Capture the cell that displays the provided text and extract its (X, Y) central coordinate. 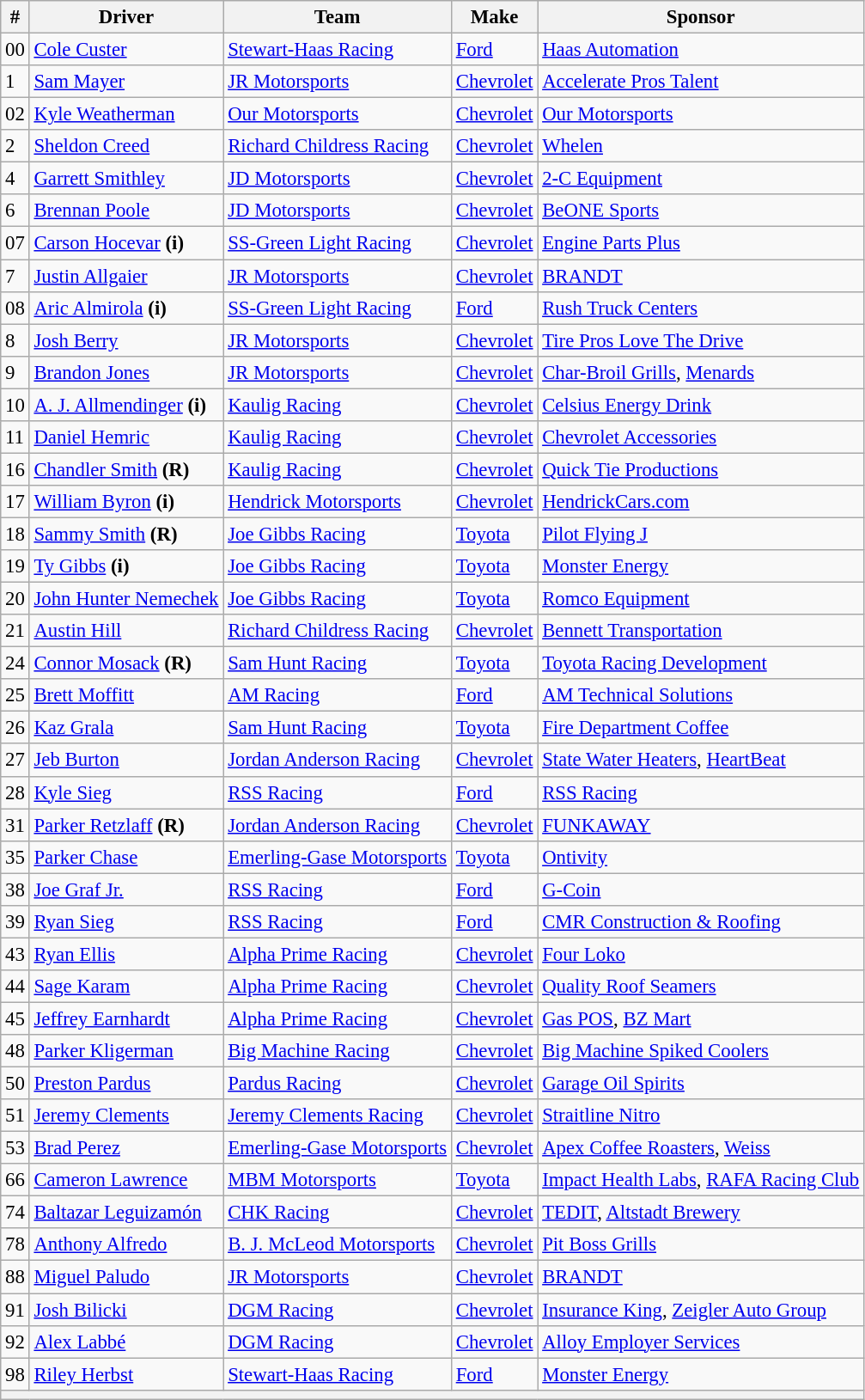
Alex Labbé (126, 1342)
Aric Almirola (i) (126, 308)
Kyle Weatherman (126, 114)
Straitline Nitro (701, 1116)
Big Machine Racing (338, 1051)
Miguel Paludo (126, 1277)
TEDIT, Altstadt Brewery (701, 1213)
HendrickCars.com (701, 502)
Jeremy Clements Racing (338, 1116)
27 (15, 761)
G-Coin (701, 890)
31 (15, 825)
Ontivity (701, 857)
Joe Graf Jr. (126, 890)
Riley Herbst (126, 1374)
A. J. Allmendinger (i) (126, 405)
Gas POS, BZ Mart (701, 1018)
Connor Mosack (R) (126, 663)
Hendrick Motorsports (338, 502)
Parker Chase (126, 857)
Make (494, 17)
51 (15, 1116)
John Hunter Nemechek (126, 599)
Rush Truck Centers (701, 308)
Josh Berry (126, 340)
00 (15, 50)
Apex Coffee Roasters, Weiss (701, 1148)
4 (15, 179)
Ryan Ellis (126, 954)
Pardus Racing (338, 1084)
Impact Health Labs, RAFA Racing Club (701, 1180)
Pit Boss Grills (701, 1245)
Garrett Smithley (126, 179)
19 (15, 566)
9 (15, 372)
State Water Heaters, HeartBeat (701, 761)
20 (15, 599)
BeONE Sports (701, 211)
Team (338, 17)
Daniel Hemric (126, 437)
28 (15, 792)
MBM Motorsports (338, 1180)
Accelerate Pros Talent (701, 82)
Cole Custer (126, 50)
91 (15, 1310)
17 (15, 502)
Romco Equipment (701, 599)
92 (15, 1342)
48 (15, 1051)
98 (15, 1374)
44 (15, 987)
39 (15, 922)
Anthony Alfredo (126, 1245)
8 (15, 340)
Ty Gibbs (i) (126, 566)
Quick Tie Productions (701, 469)
Bennett Transportation (701, 631)
Sponsor (701, 17)
Preston Pardus (126, 1084)
50 (15, 1084)
45 (15, 1018)
Char-Broil Grills, Menards (701, 372)
21 (15, 631)
2-C Equipment (701, 179)
CMR Construction & Roofing (701, 922)
Celsius Energy Drink (701, 405)
26 (15, 728)
Chevrolet Accessories (701, 437)
Jeremy Clements (126, 1116)
78 (15, 1245)
AM Racing (338, 695)
Quality Roof Seamers (701, 987)
Baltazar Leguizamón (126, 1213)
CHK Racing (338, 1213)
53 (15, 1148)
Four Loko (701, 954)
Austin Hill (126, 631)
Ryan Sieg (126, 922)
Justin Allgaier (126, 276)
Parker Kligerman (126, 1051)
74 (15, 1213)
16 (15, 469)
Cameron Lawrence (126, 1180)
Whelen (701, 146)
Brett Moffitt (126, 695)
Toyota Racing Development (701, 663)
Engine Parts Plus (701, 243)
Josh Bilicki (126, 1310)
Haas Automation (701, 50)
02 (15, 114)
11 (15, 437)
10 (15, 405)
Brandon Jones (126, 372)
Insurance King, Zeigler Auto Group (701, 1310)
B. J. McLeod Motorsports (338, 1245)
FUNKAWAY (701, 825)
08 (15, 308)
07 (15, 243)
43 (15, 954)
6 (15, 211)
18 (15, 534)
Kyle Sieg (126, 792)
2 (15, 146)
Alloy Employer Services (701, 1342)
88 (15, 1277)
Fire Department Coffee (701, 728)
66 (15, 1180)
Jeb Burton (126, 761)
Sage Karam (126, 987)
Brad Perez (126, 1148)
Sam Mayer (126, 82)
# (15, 17)
Brennan Poole (126, 211)
35 (15, 857)
Chandler Smith (R) (126, 469)
1 (15, 82)
Sheldon Creed (126, 146)
Parker Retzlaff (R) (126, 825)
Sammy Smith (R) (126, 534)
Tire Pros Love The Drive (701, 340)
Pilot Flying J (701, 534)
Big Machine Spiked Coolers (701, 1051)
24 (15, 663)
AM Technical Solutions (701, 695)
38 (15, 890)
William Byron (i) (126, 502)
7 (15, 276)
Jeffrey Earnhardt (126, 1018)
Garage Oil Spirits (701, 1084)
Kaz Grala (126, 728)
Driver (126, 17)
25 (15, 695)
Carson Hocevar (i) (126, 243)
